Output the [X, Y] coordinate of the center of the cell containing the given text.  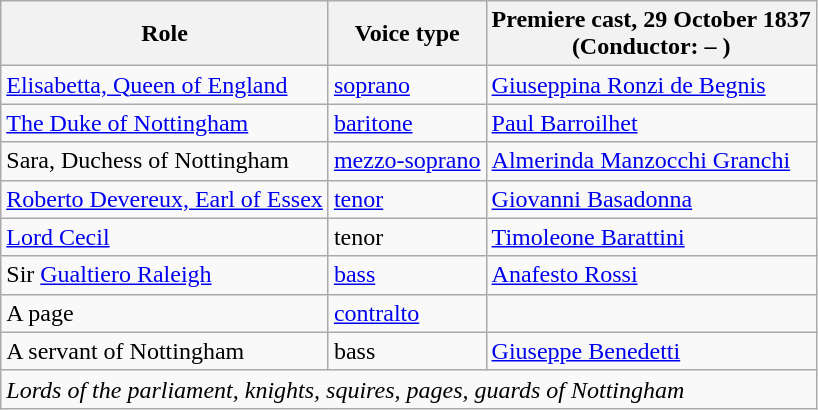
Giovanni Basadonna [651, 199]
Lords of the parliament, knights, squires, pages, guards of Nottingham [409, 389]
Paul Barroilhet [651, 123]
Lord Cecil [165, 237]
Sir Gualtiero Raleigh [165, 275]
The Duke of Nottingham [165, 123]
soprano [407, 85]
contralto [407, 313]
Anafesto Rossi [651, 275]
Voice type [407, 34]
Almerinda Manzocchi Granchi [651, 161]
A servant of Nottingham [165, 351]
Premiere cast, 29 October 1837(Conductor: – ) [651, 34]
Sara, Duchess of Nottingham [165, 161]
Giuseppina Ronzi de Begnis [651, 85]
Elisabetta, Queen of England [165, 85]
Timoleone Barattini [651, 237]
baritone [407, 123]
Roberto Devereux, Earl of Essex [165, 199]
A page [165, 313]
mezzo-soprano [407, 161]
Role [165, 34]
Giuseppe Benedetti [651, 351]
